Extract the [X, Y] coordinate from the center of the cell holding the provided text.  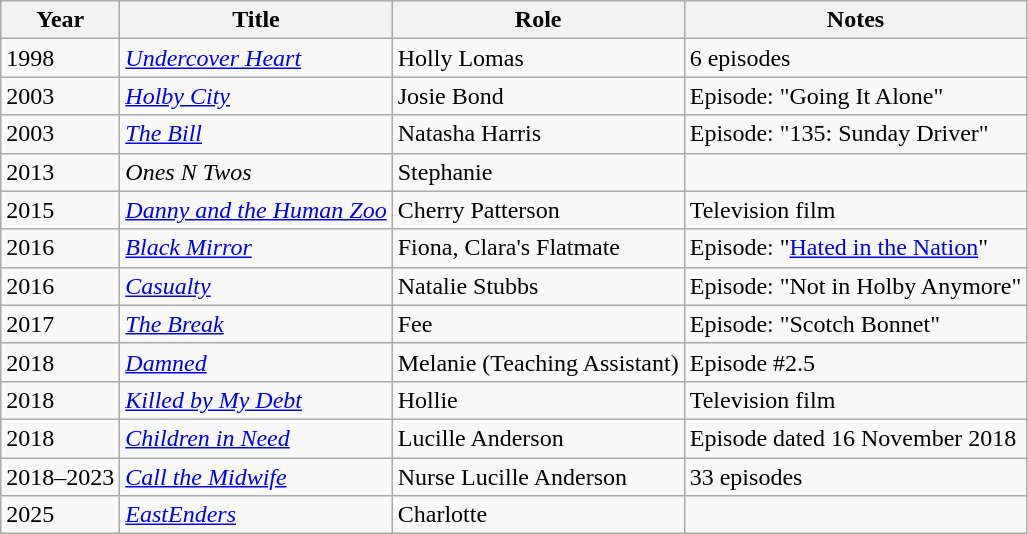
2013 [60, 172]
Holby City [256, 96]
Killed by My Debt [256, 400]
Notes [856, 20]
Damned [256, 362]
Episode: "Going It Alone" [856, 96]
Episode: "Scotch Bonnet" [856, 324]
Josie Bond [538, 96]
The Bill [256, 134]
2018–2023 [60, 477]
Ones N Twos [256, 172]
Danny and the Human Zoo [256, 210]
Natasha Harris [538, 134]
Call the Midwife [256, 477]
2015 [60, 210]
Year [60, 20]
Nurse Lucille Anderson [538, 477]
Stephanie [538, 172]
Casualty [256, 286]
The Break [256, 324]
Episode: "Hated in the Nation" [856, 248]
Natalie Stubbs [538, 286]
2017 [60, 324]
Lucille Anderson [538, 438]
Black Mirror [256, 248]
Episode #2.5 [856, 362]
EastEnders [256, 515]
Episode dated 16 November 2018 [856, 438]
2025 [60, 515]
Undercover Heart [256, 58]
Hollie [538, 400]
Holly Lomas [538, 58]
Children in Need [256, 438]
6 episodes [856, 58]
1998 [60, 58]
Role [538, 20]
Fiona, Clara's Flatmate [538, 248]
Charlotte [538, 515]
Episode: "Not in Holby Anymore" [856, 286]
33 episodes [856, 477]
Title [256, 20]
Fee [538, 324]
Episode: "135: Sunday Driver" [856, 134]
Cherry Patterson [538, 210]
Melanie (Teaching Assistant) [538, 362]
